Detect which cell encompasses the target text, then output its (x, y) center coordinate. 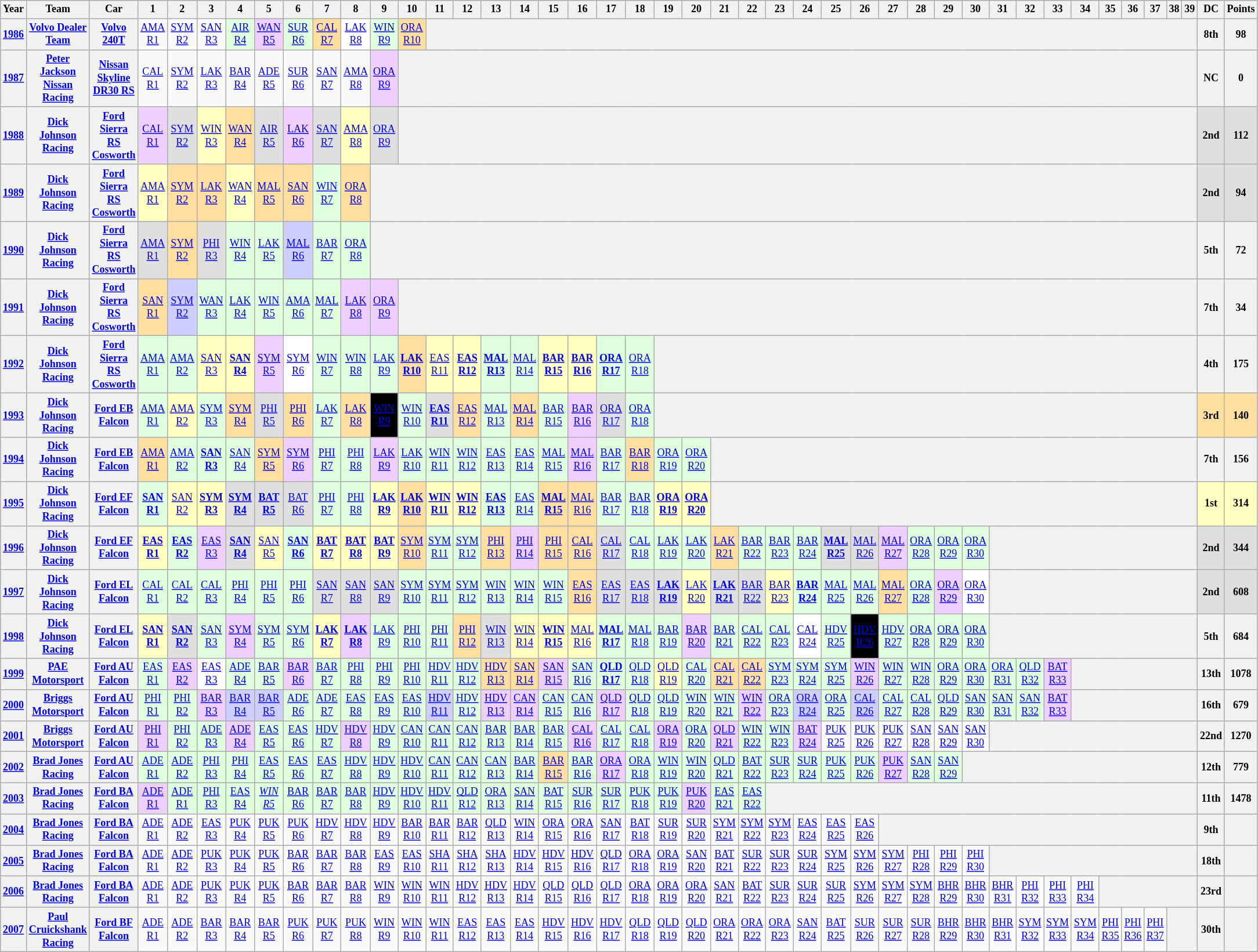
679 (1241, 705)
LAKR5 (269, 251)
Car (114, 9)
ORAR25 (836, 705)
EASR25 (836, 830)
175 (1241, 364)
ORAR16 (583, 830)
1994 (14, 459)
PUKR7 (327, 929)
PHIR14 (525, 548)
1990 (14, 251)
AIRR4 (240, 34)
14 (525, 9)
WINR4 (240, 251)
CANR13 (496, 768)
28 (921, 9)
15 (554, 9)
QLDR13 (496, 830)
Ford BF Falcon (114, 929)
CALR21 (724, 674)
Volvo 240T (114, 34)
1078 (1241, 674)
PHIR34 (1085, 892)
1996 (14, 548)
NC (1212, 79)
8 (356, 9)
13th (1212, 674)
ADER5 (269, 79)
38 (1174, 9)
30 (976, 9)
PHIR15 (554, 548)
SURR20 (696, 830)
344 (1241, 548)
98 (1241, 34)
QLDR15 (554, 892)
Paul Cruickshank Racing (58, 929)
EASR16 (583, 592)
1995 (14, 504)
Year (14, 9)
Peter Jackson Nissan Racing (58, 79)
AMAR6 (298, 307)
WINR19 (668, 768)
9th (1212, 830)
SURR17 (612, 798)
PHIR37 (1156, 929)
39 (1190, 9)
EASR18 (639, 592)
HDVR25 (836, 636)
EASR22 (752, 798)
7 (327, 9)
PHIR12 (467, 636)
PHIR33 (1058, 892)
9 (384, 9)
ADER3 (211, 736)
WINR21 (724, 705)
17 (612, 9)
24 (808, 9)
CANR10 (412, 736)
PAE Motorsport (58, 674)
ORAR10 (412, 34)
PHIR29 (948, 861)
WINR23 (780, 736)
1999 (14, 674)
21 (724, 9)
ADER7 (327, 705)
BARR10 (412, 830)
1997 (14, 592)
BATR18 (639, 830)
CANR14 (525, 705)
5 (269, 9)
Points (1241, 9)
AIRR5 (269, 136)
1993 (14, 415)
18 (639, 9)
BARR19 (668, 636)
WINR28 (921, 674)
8th (1212, 34)
SANR8 (356, 592)
BATR25 (836, 929)
ADER6 (298, 705)
16th (1212, 705)
2004 (14, 830)
1270 (1241, 736)
20 (696, 9)
BATR21 (724, 861)
SYMR28 (921, 892)
SYMR33 (1058, 929)
SURR16 (583, 798)
140 (1241, 415)
EASR26 (865, 830)
ORAR31 (1003, 674)
PUKR20 (696, 798)
MALR6 (298, 251)
PHIR9 (384, 674)
16 (583, 9)
CALR26 (865, 705)
4th (1212, 364)
CALR28 (921, 705)
22 (752, 9)
23rd (1212, 892)
SHAR12 (467, 861)
37 (1156, 9)
CALR20 (696, 674)
ORAR13 (496, 798)
12 (467, 9)
ORAR22 (752, 929)
2003 (14, 798)
30th (1212, 929)
WINR26 (865, 674)
PHIR13 (496, 548)
SYMR21 (724, 830)
94 (1241, 193)
PHIR30 (976, 861)
QLDR29 (948, 705)
DC (1212, 9)
CALR3 (211, 592)
CALR23 (780, 636)
PHIR35 (1111, 929)
PHIR28 (921, 861)
WANR5 (269, 34)
72 (1241, 251)
MALR7 (327, 307)
EASR24 (808, 830)
0 (1241, 79)
29 (948, 9)
WINR8 (356, 364)
SANR21 (724, 892)
CALR7 (327, 34)
HDVR17 (612, 929)
1 (153, 9)
SANR20 (696, 861)
BARR21 (724, 636)
CANR16 (583, 705)
PHIR11 (440, 636)
HDVR26 (865, 636)
2002 (14, 768)
SANR5 (269, 548)
12th (1212, 768)
PHIR36 (1133, 929)
2005 (14, 861)
779 (1241, 768)
SYMR34 (1085, 929)
BATR15 (554, 798)
SYMR32 (1030, 929)
HDVR27 (894, 636)
CALR24 (808, 636)
BARR12 (467, 830)
ORAR15 (554, 830)
11th (1212, 798)
LAKR4 (240, 307)
684 (1241, 636)
BATR9 (384, 548)
SYMR24 (808, 674)
2000 (14, 705)
2006 (14, 892)
Volvo Dealer Team (58, 34)
SANR16 (583, 674)
MALR17 (612, 636)
33 (1058, 9)
2007 (14, 929)
1986 (14, 34)
1992 (14, 364)
BARR13 (496, 736)
BATR24 (808, 736)
EASR21 (724, 798)
PUKR19 (668, 798)
WINR3 (211, 136)
BATR6 (298, 504)
19 (668, 9)
SURR19 (668, 830)
Team (58, 9)
Nissan Skyline DR30 RS (114, 79)
CALR27 (894, 705)
BARR20 (696, 636)
PUKR18 (639, 798)
1991 (14, 307)
1989 (14, 193)
SURR26 (865, 929)
10 (412, 9)
BATR7 (327, 548)
SANR9 (384, 592)
36 (1133, 9)
EASR8 (356, 705)
18th (1212, 861)
3rd (1212, 415)
SYMR22 (752, 830)
MALR5 (269, 193)
EASR7 (327, 768)
1987 (14, 79)
PUKR8 (356, 929)
27 (894, 9)
112 (1241, 136)
608 (1241, 592)
QLDR20 (696, 929)
2 (182, 9)
SURR25 (836, 892)
MALR18 (639, 636)
4 (240, 9)
1988 (14, 136)
6 (298, 9)
26 (865, 9)
QLDR32 (1030, 674)
SHAR13 (496, 861)
CANR15 (554, 705)
SURR22 (752, 861)
11 (440, 9)
314 (1241, 504)
ORAR21 (724, 929)
22nd (1212, 736)
13 (496, 9)
ORAR24 (808, 705)
1478 (1241, 798)
32 (1030, 9)
EASR4 (240, 798)
SHAR11 (440, 861)
3 (211, 9)
1st (1212, 504)
PHIR32 (1030, 892)
EASR17 (612, 592)
WANR3 (211, 307)
25 (836, 9)
156 (1241, 459)
CALR2 (182, 592)
SANR15 (554, 674)
SANR31 (1003, 705)
SANR24 (808, 929)
SURR27 (894, 929)
SURR28 (921, 929)
35 (1111, 9)
SANR32 (1030, 705)
QLDR16 (583, 892)
2001 (14, 736)
BATR8 (356, 548)
WINR27 (894, 674)
SANR17 (612, 830)
1998 (14, 636)
LAKR6 (298, 136)
BATR5 (269, 504)
31 (1003, 9)
BARR11 (440, 830)
23 (780, 9)
QLDR12 (467, 798)
